Identify which cell holds the provided text, then report its [x, y] central coordinate. 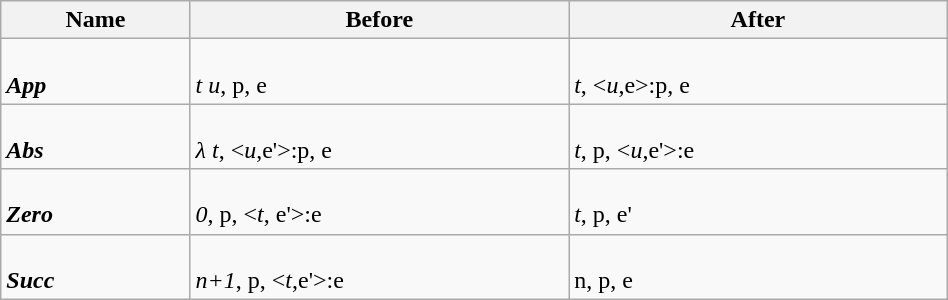
Name [96, 20]
App [96, 72]
λ t, <u,e'>:p, e [380, 136]
t, p, <u,e'>:e [758, 136]
t, p, e' [758, 202]
Zero [96, 202]
t u, p, e [380, 72]
Before [380, 20]
0, p, <t, e'>:e [380, 202]
After [758, 20]
t, <u,e>:p, e [758, 72]
n+1, p, <t,e'>:e [380, 266]
Succ [96, 266]
Abs [96, 136]
n, p, e [758, 266]
